From the cell containing the given text, extract its center point as (X, Y) coordinate. 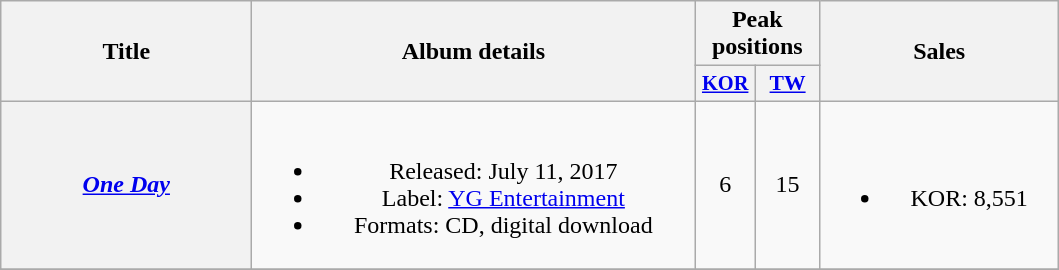
Title (126, 52)
6 (726, 184)
TW (788, 84)
One Day (126, 184)
Released: July 11, 2017Label: YG EntertainmentFormats: CD, digital download (474, 184)
KOR (726, 84)
Sales (940, 52)
Peak positions (758, 34)
KOR: 8,551 (940, 184)
Album details (474, 52)
15 (788, 184)
